Provide the [x, y] coordinate of the cell's center where the given text is located.  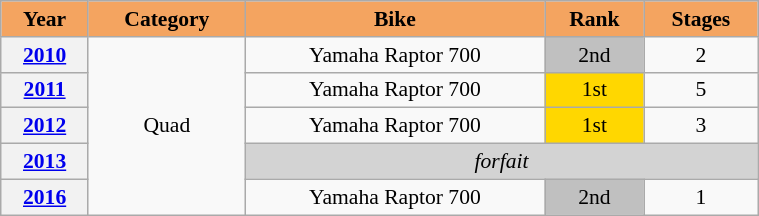
Stages [700, 19]
2 [700, 55]
2016 [45, 197]
forfait [501, 162]
Category [166, 19]
2012 [45, 126]
2010 [45, 55]
Year [45, 19]
2011 [45, 90]
2013 [45, 162]
1 [700, 197]
Quad [166, 126]
5 [700, 90]
Rank [595, 19]
Bike [394, 19]
3 [700, 126]
